Search for the cell housing the specified text and yield its (X, Y) center coordinate. 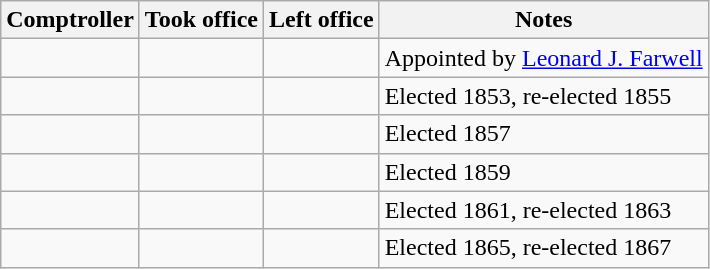
Left office (322, 20)
Notes (544, 20)
Appointed by Leonard J. Farwell (544, 58)
Took office (201, 20)
Elected 1859 (544, 172)
Elected 1865, re-elected 1867 (544, 248)
Elected 1853, re-elected 1855 (544, 96)
Elected 1857 (544, 134)
Comptroller (70, 20)
Elected 1861, re-elected 1863 (544, 210)
